Determine the [x, y] coordinate at the center of the cell enclosing the given text.  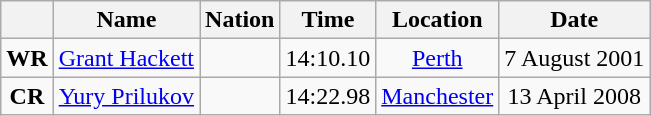
Time [328, 20]
14:10.10 [328, 58]
CR [27, 96]
14:22.98 [328, 96]
Perth [438, 58]
Date [574, 20]
13 April 2008 [574, 96]
Grant Hackett [126, 58]
Nation [240, 20]
7 August 2001 [574, 58]
Location [438, 20]
Manchester [438, 96]
WR [27, 58]
Name [126, 20]
Yury Prilukov [126, 96]
